Detect which cell encompasses the target text, then output its (X, Y) center coordinate. 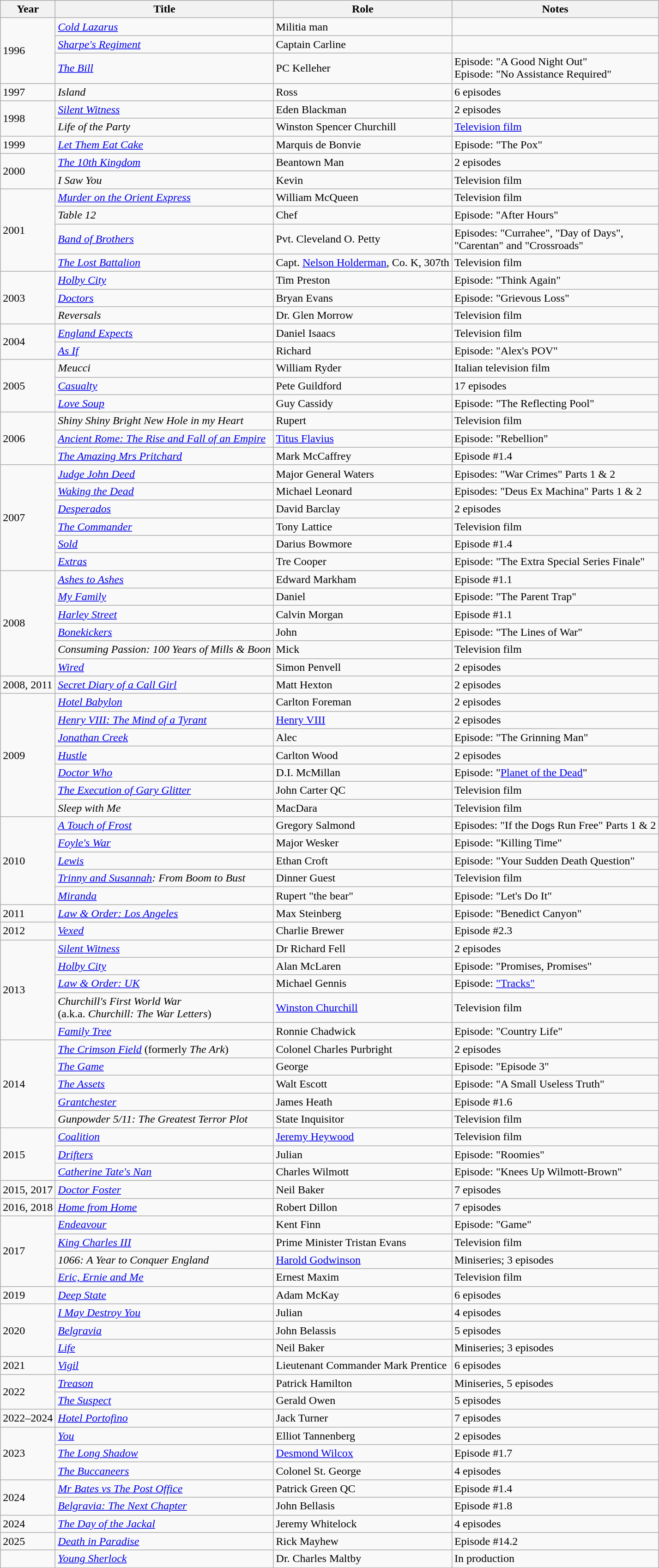
2013 (28, 990)
Sold (164, 544)
2014 (28, 1084)
Capt. Nelson Holderman, Co. K, 307th (363, 263)
Trinny and Susannah: From Boom to Bust (164, 878)
Love Soup (164, 403)
Doctor Who (164, 772)
The 10th Kingdom (164, 162)
The Day of the Jackal (164, 1524)
Home from Home (164, 1207)
Major Wesker (363, 843)
Deep State (164, 1295)
2000 (28, 171)
Episode: "Benedict Canyon" (555, 913)
Drifters (164, 1155)
Episode #2.3 (555, 931)
John Carter QC (363, 790)
Richard (363, 351)
Carlton Wood (363, 755)
2015 (28, 1155)
George (363, 1066)
Lewis (164, 861)
Gunpowder 5/11: The Greatest Terror Plot (164, 1119)
2001 (28, 230)
Alec (363, 737)
Vexed (164, 931)
Episode: "Tracks" (555, 984)
Eric, Ernie and Me (164, 1277)
Consuming Passion: 100 Years of Mills & Boon (164, 650)
Kent Finn (363, 1225)
Episode #1.6 (555, 1102)
Episode #14.2 (555, 1541)
Wired (164, 667)
Episode: "Game" (555, 1225)
Miranda (164, 896)
Episode #1.7 (555, 1453)
Episode: "Promises, Promises" (555, 966)
Shiny Shiny Bright New Hole in my Heart (164, 421)
Harley Street (164, 614)
Walt Escott (363, 1084)
Law & Order: Los Angeles (164, 913)
2025 (28, 1541)
The Amazing Mrs Pritchard (164, 456)
Daniel Isaacs (363, 333)
Jeremy Whitelock (363, 1524)
Doctor Foster (164, 1190)
Adam McKay (363, 1295)
Extras (164, 562)
Pete Guildford (363, 386)
Jeremy Heywood (363, 1137)
Henry VIII (363, 720)
Grantchester (164, 1102)
John (363, 632)
Episode: "The Parent Trap" (555, 597)
Patrick Hamilton (363, 1383)
I Saw You (164, 180)
Waking the Dead (164, 491)
Churchill's First World War(a.k.a. Churchill: The War Letters) (164, 1007)
Sharpe's Regiment (164, 44)
Ernest Maxim (363, 1277)
Ronnie Chadwick (363, 1031)
Eden Blackman (363, 109)
Episode #1.8 (555, 1506)
Casualty (164, 386)
2022–2024 (28, 1418)
1066: A Year to Conquer England (164, 1260)
Table 12 (164, 215)
Cold Lazarus (164, 27)
2020 (28, 1330)
Episode: "The Pox" (555, 145)
Winston Spencer Churchill (363, 127)
Endeavour (164, 1225)
Dr. Charles Maltby (363, 1559)
Notes (555, 9)
Year (28, 9)
Max Steinberg (363, 913)
Carlton Foreman (363, 702)
Episode: "Planet of the Dead" (555, 772)
Episode: "Your Sudden Death Question" (555, 861)
Foyle's War (164, 843)
Belgravia (164, 1330)
Matt Hexton (363, 685)
PC Kelleher (363, 68)
Episode: "The Extra Special Series Finale" (555, 562)
Death in Paradise (164, 1541)
Desperados (164, 509)
The Execution of Gary Glitter (164, 790)
Episodes: "Currahee", "Day of Days","Carentan" and "Crossroads" (555, 238)
Daniel (363, 597)
Let Them Eat Cake (164, 145)
Patrick Green QC (363, 1489)
2008, 2011 (28, 685)
John Belassis (363, 1330)
Colonel Charles Purbright (363, 1049)
Episode: "A Small Useless Truth" (555, 1084)
Law & Order: UK (164, 984)
Episode: "After Hours" (555, 215)
You (164, 1436)
Hustle (164, 755)
The Bill (164, 68)
2009 (28, 755)
Jonathan Creek (164, 737)
2015, 2017 (28, 1190)
Hotel Babylon (164, 702)
Darius Bowmore (363, 544)
2023 (28, 1453)
Role (363, 9)
England Expects (164, 333)
Robert Dillon (363, 1207)
Pvt. Cleveland O. Petty (363, 238)
Ethan Croft (363, 861)
Title (164, 9)
Dr Richard Fell (363, 948)
Tre Cooper (363, 562)
Episodes: "If the Dogs Run Free" Parts 1 & 2 (555, 826)
Episode: "Grievous Loss" (555, 298)
Rupert "the bear" (363, 896)
Major General Waters (363, 474)
2007 (28, 517)
Episode: "Episode 3" (555, 1066)
Young Sherlock (164, 1559)
Life (164, 1348)
James Heath (363, 1102)
Dinner Guest (363, 878)
2016, 2018 (28, 1207)
Marquis de Bonvie (363, 145)
2021 (28, 1365)
Lieutenant Commander Mark Prentice (363, 1365)
Ross (363, 92)
Beantown Man (363, 162)
Mr Bates vs The Post Office (164, 1489)
2019 (28, 1295)
Guy Cassidy (363, 403)
Episode: "Alex's POV" (555, 351)
Chef (363, 215)
Michael Leonard (363, 491)
Edward Markham (363, 579)
Murder on the Orient Express (164, 197)
2011 (28, 913)
Catherine Tate's Nan (164, 1172)
2003 (28, 298)
Band of Brothers (164, 238)
Gerald Owen (363, 1401)
The Commander (164, 526)
David Barclay (363, 509)
Judge John Deed (164, 474)
Calvin Morgan (363, 614)
Treason (164, 1383)
2008 (28, 623)
Winston Churchill (363, 1007)
2004 (28, 342)
1997 (28, 92)
Episodes: "War Crimes" Parts 1 & 2 (555, 474)
The Buccaneers (164, 1471)
The Lost Battalion (164, 263)
Militia man (363, 27)
William McQueen (363, 197)
1998 (28, 118)
Episode: "The Grinning Man" (555, 737)
Mick (363, 650)
Harold Godwinson (363, 1260)
Jack Turner (363, 1418)
Vigil (164, 1365)
Episode: "A Good Night Out"Episode: "No Assistance Required" (555, 68)
Mark McCaffrey (363, 456)
2010 (28, 861)
Alan McLaren (363, 966)
Belgravia: The Next Chapter (164, 1506)
Ancient Rome: The Rise and Fall of an Empire (164, 438)
The Suspect (164, 1401)
2005 (28, 386)
Coalition (164, 1137)
Tim Preston (363, 280)
Michael Gennis (363, 984)
Bonekickers (164, 632)
Desmond Wilcox (363, 1453)
Reversals (164, 316)
Episodes: "Deus Ex Machina" Parts 1 & 2 (555, 491)
Charlie Brewer (363, 931)
Colonel St. George (363, 1471)
Tony Lattice (363, 526)
2017 (28, 1251)
A Touch of Frost (164, 826)
Life of the Party (164, 127)
The Long Shadow (164, 1453)
Secret Diary of a Call Girl (164, 685)
I May Destroy You (164, 1313)
Captain Carline (363, 44)
Episode: "The Reflecting Pool" (555, 403)
1999 (28, 145)
1996 (28, 51)
Elliot Tannenberg (363, 1436)
Doctors (164, 298)
D.I. McMillan (363, 772)
Episode: "Country Life" (555, 1031)
John Bellasis (363, 1506)
Rupert (363, 421)
Charles Wilmott (363, 1172)
2006 (28, 438)
2012 (28, 931)
William Ryder (363, 368)
Episode: "Let's Do It" (555, 896)
My Family (164, 597)
The Game (164, 1066)
Rick Mayhew (363, 1541)
As If (164, 351)
Meucci (164, 368)
Dr. Glen Morrow (363, 316)
Episode: "Killing Time" (555, 843)
Simon Penvell (363, 667)
Sleep with Me (164, 808)
Kevin (363, 180)
Ashes to Ashes (164, 579)
17 episodes (555, 386)
Hotel Portofino (164, 1418)
Family Tree (164, 1031)
Italian television film (555, 368)
The Crimson Field (formerly The Ark) (164, 1049)
Titus Flavius (363, 438)
Episode: "Think Again" (555, 280)
Episode: "Knees Up Wilmott-Brown" (555, 1172)
Prime Minister Tristan Evans (363, 1242)
State Inquisitor (363, 1119)
Gregory Salmond (363, 826)
King Charles III (164, 1242)
Miniseries, 5 episodes (555, 1383)
Episode: "Rebellion" (555, 438)
The Assets (164, 1084)
Island (164, 92)
Episode: "Roomies" (555, 1155)
Henry VIII: The Mind of a Tyrant (164, 720)
2022 (28, 1392)
Bryan Evans (363, 298)
MacDara (363, 808)
Episode: "The Lines of War" (555, 632)
In production (555, 1559)
